Return (X, Y) of the center of cell containing provided text 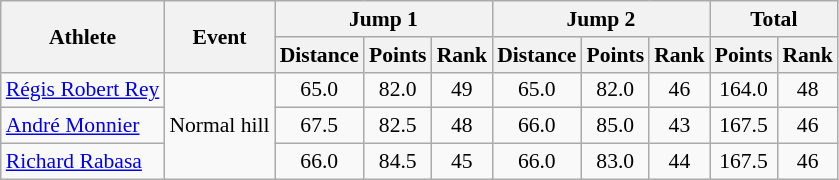
43 (680, 126)
45 (462, 162)
83.0 (615, 162)
49 (462, 90)
Richard Rabasa (83, 162)
Jump 1 (384, 19)
Event (219, 36)
Athlete (83, 36)
67.5 (320, 126)
82.5 (398, 126)
Normal hill (219, 126)
85.0 (615, 126)
44 (680, 162)
Régis Robert Rey (83, 90)
Jump 2 (601, 19)
164.0 (744, 90)
Total (774, 19)
84.5 (398, 162)
André Monnier (83, 126)
